Detect which cell encompasses the target text, then output its (x, y) center coordinate. 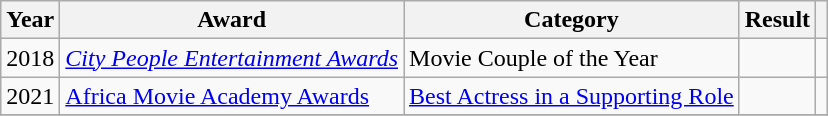
Year (30, 20)
Award (232, 20)
City People Entertainment Awards (232, 58)
Result (777, 20)
Movie Couple of the Year (572, 58)
2021 (30, 96)
2018 (30, 58)
Best Actress in a Supporting Role (572, 96)
Africa Movie Academy Awards (232, 96)
Category (572, 20)
